Detect which cell encompasses the target text, then output its (x, y) center coordinate. 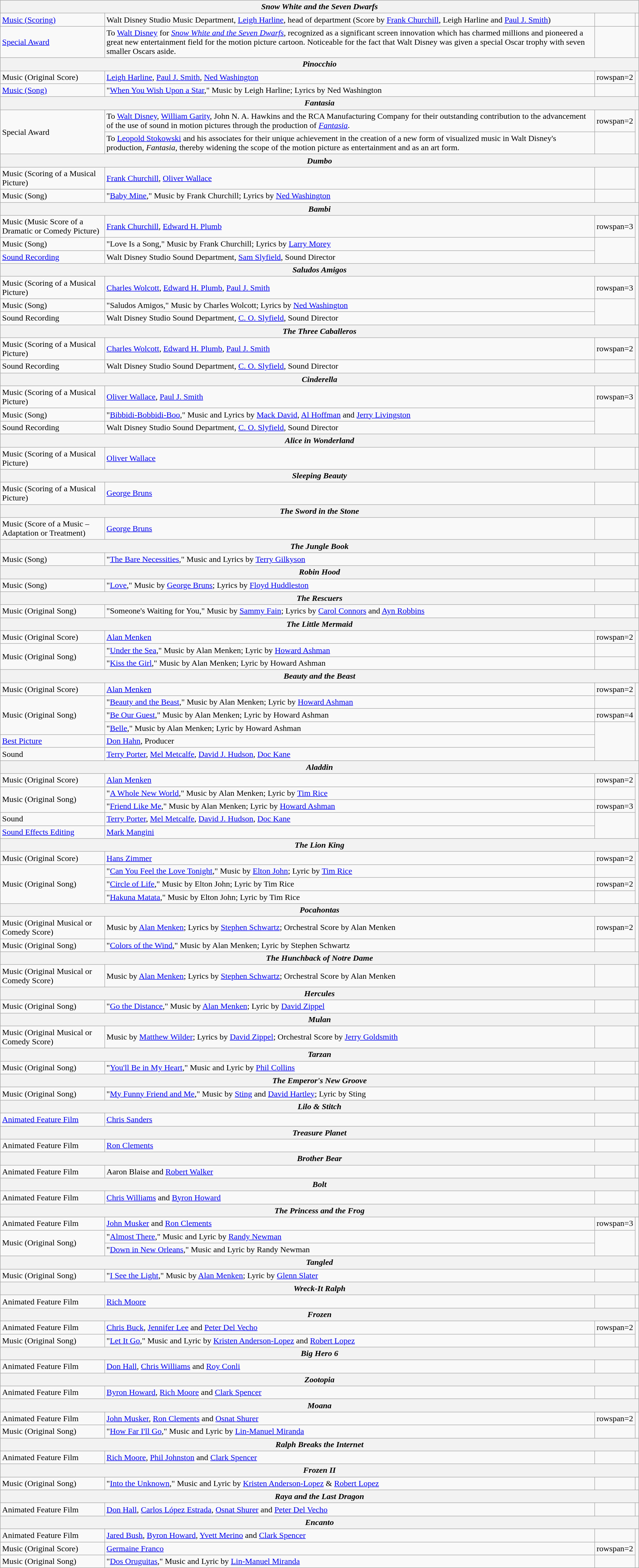
Lilo & Stitch (319, 1106)
Sound Effects Editing (53, 832)
Wreck-It Ralph (319, 1288)
"Saludos Amigos," Music by Charles Wolcott; Lyrics by Ned Washington (350, 305)
Don Hahn, Producer (350, 741)
Ron Clements (350, 1146)
Music (Music Score of a Dramatic or Comedy Picture) (53, 227)
Music by Matthew Wilder; Lyrics by David Zippel; Orchestral Score by Jerry Goldsmith (350, 1037)
"I See the Light," Music by Alan Menken; Lyric by Glenn Slater (350, 1275)
"Bibbidi-Bobbidi-Boo," Music and Lyrics by Mack David, Al Hoffman and Jerry Livingston (350, 414)
Mulan (319, 1019)
Walt Disney Studio Music Department, Leigh Harline, head of department (Score by Frank Churchill, Leigh Harline and Paul J. Smith) (350, 20)
The Jungle Book (319, 546)
Chris Buck, Jennifer Lee and Peter Del Vecho (350, 1327)
Germaine Franco (350, 1548)
Snow White and the Seven Dwarfs (319, 7)
"Circle of Life," Music by Elton John; Lyric by Tim Rice (350, 884)
Beauty and the Beast (319, 676)
Best Picture (53, 741)
Saludos Amigos (319, 270)
Robin Hood (319, 572)
Hans Zimmer (350, 858)
"Into the Unknown," Music and Lyric by Kristen Anderson-Lopez & Robert Lopez (350, 1483)
"Be Our Guest," Music by Alan Menken; Lyric by Howard Ashman (350, 715)
Zootopia (319, 1380)
Ralph Breaks the Internet (319, 1444)
"The Bare Necessities," Music and Lyrics by Terry Gilkyson (350, 559)
Bolt (319, 1185)
"Down in New Orleans," Music and Lyric by Randy Newman (350, 1249)
Byron Howard, Rich Moore and Clark Spencer (350, 1393)
"Dos Oruguitas," Music and Lyric by Lin-Manuel Miranda (350, 1562)
The Lion King (319, 845)
Chris Williams and Byron Howard (350, 1198)
Hercules (319, 993)
Bambi (319, 209)
Brother Bear (319, 1159)
Leigh Harline, Paul J. Smith, Ned Washington (350, 77)
Aaron Blaise and Robert Walker (350, 1172)
rowspan=4 (615, 715)
"Someone's Waiting for You," Music by Sammy Fain; Lyrics by Carol Connors and Ayn Robbins (350, 611)
Oliver Wallace, Paul J. Smith (350, 397)
"Let It Go," Music and Lyric by Kristen Anderson-Lopez and Robert Lopez (350, 1341)
Sleeping Beauty (319, 476)
Music (Scoring) (53, 20)
John Musker and Ron Clements (350, 1224)
Mark Mangini (350, 832)
"Under the Sea," Music by Alan Menken; Lyric by Howard Ashman (350, 650)
Pinocchio (319, 64)
"Beauty and the Beast," Music by Alan Menken; Lyric by Howard Ashman (350, 702)
Don Hall, Chris Williams and Roy Conli (350, 1367)
Big Hero 6 (319, 1354)
Music (Score of a Music – Adaptation or Treatment) (53, 528)
"Kiss the Girl," Music by Alan Menken; Lyric by Howard Ashman (350, 663)
Frank Churchill, Oliver Wallace (350, 178)
The Rescuers (319, 598)
"Belle," Music by Alan Menken; Lyric by Howard Ashman (350, 728)
The Sword in the Stone (319, 511)
"Colors of the Wind," Music by Alan Menken; Lyric by Stephen Schwartz (350, 945)
The Hunchback of Notre Dame (319, 958)
Treasure Planet (319, 1132)
Oliver Wallace (350, 458)
Tarzan (319, 1055)
"My Funny Friend and Me," Music by Sting and David Hartley; Lyric by Sting (350, 1093)
"Go the Distance," Music by Alan Menken; Lyric by David Zippel (350, 1006)
The Three Caballeros (319, 331)
"Can You Feel the Love Tonight," Music by Elton John; Lyric by Tim Rice (350, 871)
Aladdin (319, 767)
Pocahontas (319, 910)
Dumbo (319, 160)
Encanto (319, 1522)
Frozen (319, 1314)
"How Far I'll Go," Music and Lyric by Lin-Manuel Miranda (350, 1431)
Rich Moore, Phil Johnston and Clark Spencer (350, 1457)
Walt Disney Studio Sound Department, Sam Slyfield, Sound Director (350, 257)
"You'll Be in My Heart," Music and Lyric by Phil Collins (350, 1068)
"When You Wish Upon a Star," Music by Leigh Harline; Lyrics by Ned Washington (350, 90)
Don Hall, Carlos López Estrada, Osnat Shurer and Peter Del Vecho (350, 1509)
The Princess and the Frog (319, 1211)
Jared Bush, Byron Howard, Yvett Merino and Clark Spencer (350, 1535)
"Friend Like Me," Music by Alan Menken; Lyric by Howard Ashman (350, 806)
Chris Sanders (350, 1119)
Raya and the Last Dragon (319, 1496)
"Love," Music by George Bruns; Lyrics by Floyd Huddleston (350, 585)
Rich Moore (350, 1301)
Cinderella (319, 379)
"Love Is a Song," Music by Frank Churchill; Lyrics by Larry Morey (350, 244)
Frozen II (319, 1470)
Fantasia (319, 103)
Tangled (319, 1262)
"Almost There," Music and Lyric by Randy Newman (350, 1237)
"A Whole New World," Music by Alan Menken; Lyric by Tim Rice (350, 793)
"Hakuna Matata," Music by Elton John; Lyric by Tim Rice (350, 897)
John Musker, Ron Clements and Osnat Shurer (350, 1418)
Alice in Wonderland (319, 440)
The Emperor's New Groove (319, 1080)
"Baby Mine," Music by Frank Churchill; Lyrics by Ned Washington (350, 196)
Moana (319, 1405)
The Little Mermaid (319, 624)
Frank Churchill, Edward H. Plumb (350, 227)
